Determine the (x, y) coordinate at the center of the cell enclosing the given text.  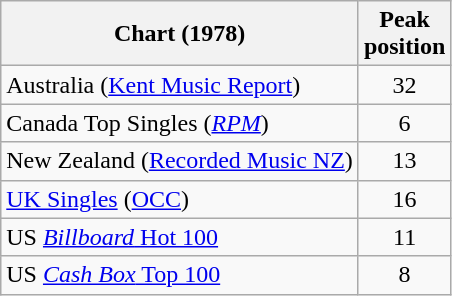
UK Singles (OCC) (180, 199)
11 (404, 237)
Peakposition (404, 34)
US Billboard Hot 100 (180, 237)
Australia (Kent Music Report) (180, 85)
32 (404, 85)
US Cash Box Top 100 (180, 275)
New Zealand (Recorded Music NZ) (180, 161)
6 (404, 123)
13 (404, 161)
Chart (1978) (180, 34)
Canada Top Singles (RPM) (180, 123)
8 (404, 275)
16 (404, 199)
